Find where the given text appears and provide that cell's center as (X, Y) coordinate. 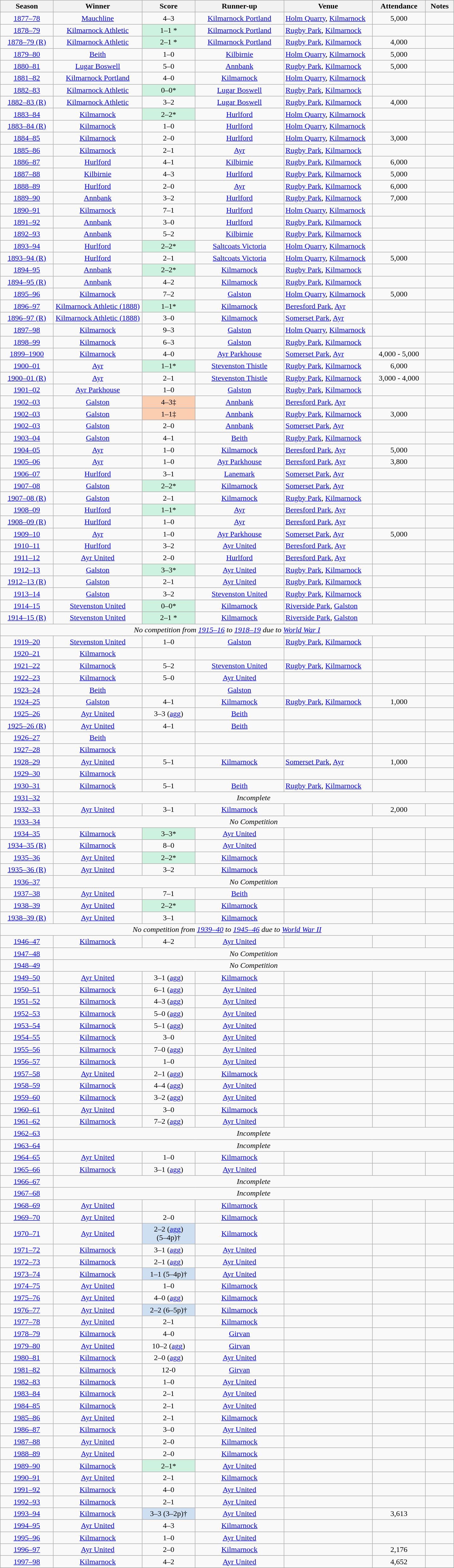
12-0 (168, 1370)
1920–21 (27, 654)
1938–39 (R) (27, 918)
4–0 (agg) (168, 1298)
2–2 (agg)(5–4p)† (168, 1234)
1914–15 (27, 606)
1951–52 (27, 1002)
5–0 (agg) (168, 1014)
1997–98 (27, 1562)
1896–97 (R) (27, 318)
1926–27 (27, 738)
1978–79 (27, 1334)
1906–07 (27, 474)
1976–77 (27, 1310)
1896–97 (27, 306)
Runner-up (240, 6)
7–2 (168, 294)
6–3 (168, 342)
1881–82 (27, 78)
1986–87 (27, 1430)
1977–78 (27, 1322)
1988–89 (27, 1454)
1924–25 (27, 702)
No competition from 1915–16 to 1918–19 due to World War I (227, 630)
8–0 (168, 846)
1922–23 (27, 678)
1901–02 (27, 390)
1899–1900 (27, 354)
1937–38 (27, 893)
Season (27, 6)
1928–29 (27, 762)
10–2 (agg) (168, 1346)
1989–90 (27, 1466)
Mauchline (98, 18)
1892–93 (27, 234)
1893–94 (R) (27, 258)
Lanemark (240, 474)
3,613 (399, 1514)
1884–85 (27, 138)
9–3 (168, 330)
1908–09 (27, 510)
1913–14 (27, 594)
1882–83 (27, 90)
1963–64 (27, 1146)
2–1* (168, 1466)
1985–86 (27, 1418)
1904–05 (27, 450)
3–3 (agg) (168, 714)
1882–83 (R) (27, 102)
1956–57 (27, 1061)
1930–31 (27, 786)
1966–67 (27, 1181)
1964–65 (27, 1157)
1925–26 (R) (27, 726)
1932–33 (27, 810)
1946–47 (27, 942)
1900–01 (R) (27, 378)
1908–09 (R) (27, 522)
1949–50 (27, 978)
1931–32 (27, 798)
7–0 (agg) (168, 1049)
1883–84 (27, 114)
Score (168, 6)
3,800 (399, 462)
1954–55 (27, 1037)
2,176 (399, 1550)
1955–56 (27, 1049)
1950–51 (27, 990)
7,000 (399, 198)
1903–04 (27, 438)
1897–98 (27, 330)
1927–28 (27, 750)
1974–75 (27, 1286)
1971–72 (27, 1250)
1961–62 (27, 1122)
Attendance (399, 6)
7–2 (agg) (168, 1122)
1994–95 (27, 1526)
1996–97 (27, 1550)
1973–74 (27, 1274)
1895–96 (27, 294)
Venue (328, 6)
1910–11 (27, 546)
4–3 (agg) (168, 1002)
1975–76 (27, 1298)
1893–94 (27, 246)
1885–86 (27, 150)
1886–87 (27, 162)
1934–35 (27, 834)
1879–80 (27, 54)
2–0 (agg) (168, 1358)
6–1 (agg) (168, 990)
1–1‡ (168, 414)
1–1 * (168, 30)
1984–85 (27, 1406)
1987–88 (27, 1442)
1934–35 (R) (27, 846)
1958–59 (27, 1085)
1960–61 (27, 1109)
1957–58 (27, 1073)
1889–90 (27, 198)
1929–30 (27, 774)
1877–78 (27, 18)
4–4 (agg) (168, 1085)
1968–69 (27, 1205)
Winner (98, 6)
1894–95 (27, 270)
1898–99 (27, 342)
1938–39 (27, 905)
No competition from 1939–40 to 1945–46 due to World War II (227, 930)
1935–36 (27, 858)
1905–06 (27, 462)
1883–84 (R) (27, 126)
3–3 (3–2p)† (168, 1514)
1979–80 (27, 1346)
1925–26 (27, 714)
1935–36 (R) (27, 870)
1965–66 (27, 1169)
4–3‡ (168, 402)
1878–79 (27, 30)
1972–73 (27, 1262)
1983–84 (27, 1394)
1878–79 (R) (27, 42)
1919–20 (27, 642)
1894–95 (R) (27, 282)
1982–83 (27, 1382)
1991–92 (27, 1490)
4,000 - 5,000 (399, 354)
1923–24 (27, 690)
1970–71 (27, 1234)
2,000 (399, 810)
1880–81 (27, 66)
1887–88 (27, 174)
1907–08 (R) (27, 498)
1911–12 (27, 558)
1980–81 (27, 1358)
1962–63 (27, 1134)
2–2 (6–5p)† (168, 1310)
3–2 (agg) (168, 1097)
3,000 - 4,000 (399, 378)
1995–96 (27, 1538)
1914–15 (R) (27, 618)
1912–13 (27, 570)
1959–60 (27, 1097)
1900–01 (27, 366)
5–1 (agg) (168, 1025)
1969–70 (27, 1217)
1993–94 (27, 1514)
1953–54 (27, 1025)
1891–92 (27, 222)
1–1 (5–4p)† (168, 1274)
1909–10 (27, 534)
4,652 (399, 1562)
1990–91 (27, 1478)
1912–13 (R) (27, 582)
Notes (440, 6)
1981–82 (27, 1370)
1907–08 (27, 486)
1933–34 (27, 822)
1936–37 (27, 882)
1948–49 (27, 966)
1921–22 (27, 666)
1967–68 (27, 1193)
1888–89 (27, 186)
1947–48 (27, 954)
1890–91 (27, 210)
1952–53 (27, 1014)
1992–93 (27, 1502)
